Scan for the cell matching the given text and deliver its (X, Y) coordinate at center. 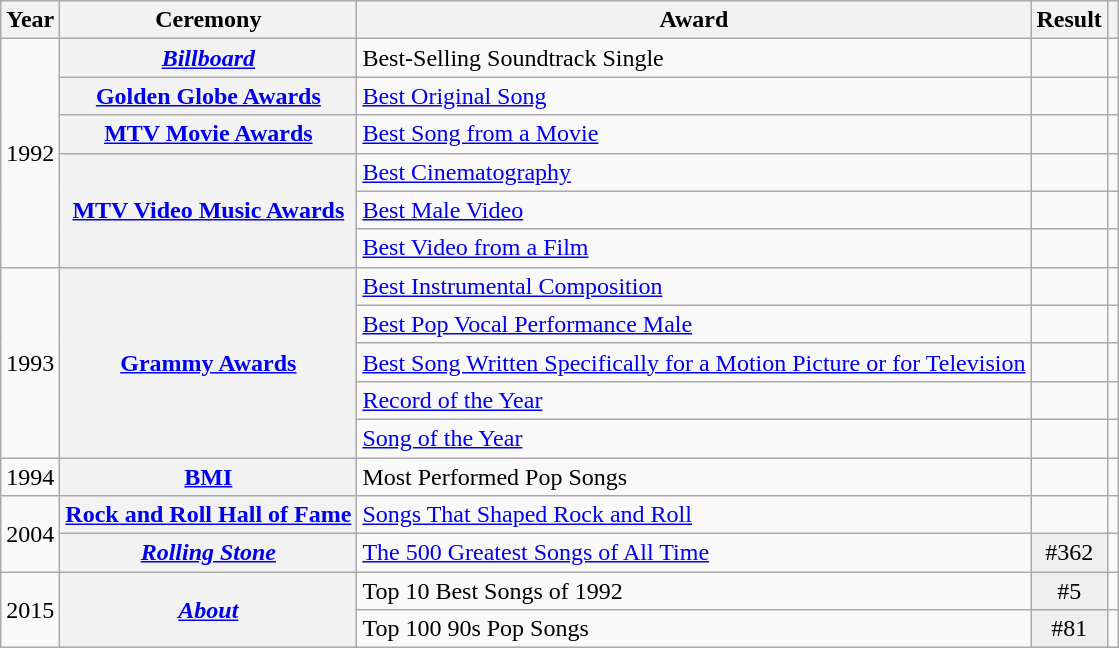
Ceremony (208, 20)
Award (694, 20)
1994 (30, 477)
About (208, 610)
BMI (208, 477)
#5 (1069, 591)
Best Original Song (694, 96)
Year (30, 20)
Best Pop Vocal Performance Male (694, 324)
The 500 Greatest Songs of All Time (694, 553)
Best-Selling Soundtrack Single (694, 58)
Rolling Stone (208, 553)
Rock and Roll Hall of Fame (208, 515)
Top 100 90s Pop Songs (694, 629)
MTV Video Music Awards (208, 210)
Best Male Video (694, 210)
#362 (1069, 553)
2015 (30, 610)
1993 (30, 362)
2004 (30, 534)
#81 (1069, 629)
Billboard (208, 58)
Best Video from a Film (694, 248)
Best Song Written Specifically for a Motion Picture or for Television (694, 362)
Best Cinematography (694, 172)
Grammy Awards (208, 362)
Most Performed Pop Songs (694, 477)
MTV Movie Awards (208, 134)
1992 (30, 153)
Result (1069, 20)
Best Song from a Movie (694, 134)
Songs That Shaped Rock and Roll (694, 515)
Top 10 Best Songs of 1992 (694, 591)
Best Instrumental Composition (694, 286)
Song of the Year (694, 438)
Golden Globe Awards (208, 96)
Record of the Year (694, 400)
